For the text-containing cell, return its midpoint in (x, y) coordinate format. 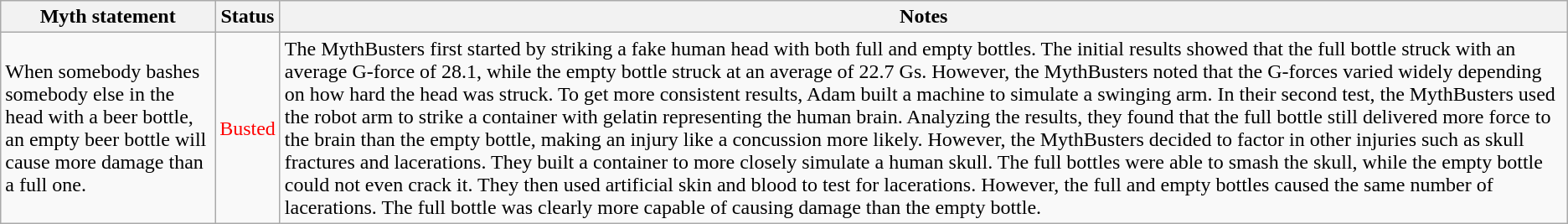
Busted (248, 128)
When somebody bashes somebody else in the head with a beer bottle, an empty beer bottle will cause more damage than a full one. (108, 128)
Notes (923, 17)
Myth statement (108, 17)
Status (248, 17)
